Return [X, Y] of the center of cell containing provided text 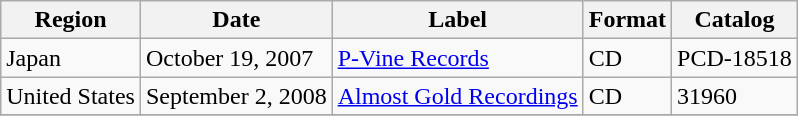
Almost Gold Recordings [458, 96]
P-Vine Records [458, 58]
Region [71, 20]
Date [236, 20]
PCD-18518 [735, 58]
Catalog [735, 20]
United States [71, 96]
September 2, 2008 [236, 96]
October 19, 2007 [236, 58]
Japan [71, 58]
Label [458, 20]
Format [627, 20]
31960 [735, 96]
